Output the [x, y] coordinate of the center of the cell containing the given text.  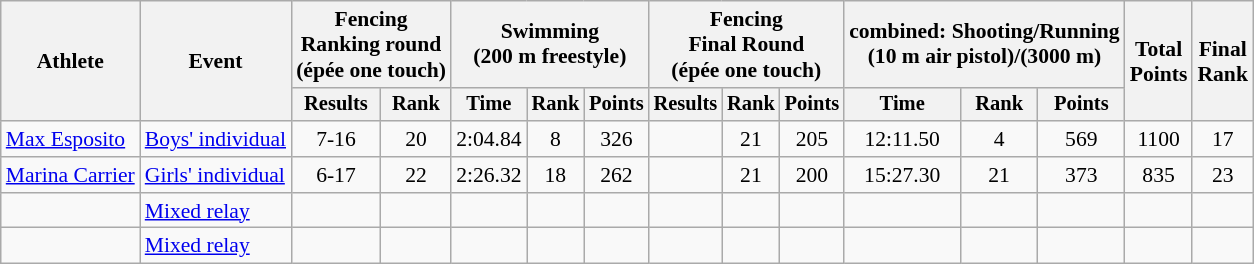
FencingRanking round(épée one touch) [371, 44]
835 [1159, 175]
Girls' individual [216, 175]
205 [812, 139]
20 [416, 139]
Marina Carrier [70, 175]
Swimming(200 m freestyle) [550, 44]
18 [556, 175]
Athlete [70, 61]
1100 [1159, 139]
FencingFinal Round(épée one touch) [747, 44]
2:26.32 [488, 175]
2:04.84 [488, 139]
Max Esposito [70, 139]
FinalRank [1222, 61]
569 [1082, 139]
Boys' individual [216, 139]
262 [616, 175]
200 [812, 175]
combined: Shooting/Running(10 m air pistol)/(3000 m) [984, 44]
326 [616, 139]
8 [556, 139]
TotalPoints [1159, 61]
23 [1222, 175]
4 [999, 139]
Event [216, 61]
12:11.50 [902, 139]
6-17 [336, 175]
7-16 [336, 139]
17 [1222, 139]
22 [416, 175]
373 [1082, 175]
15:27.30 [902, 175]
